Return the (X, Y) coordinate for the center point of the cell that contains the specified text.  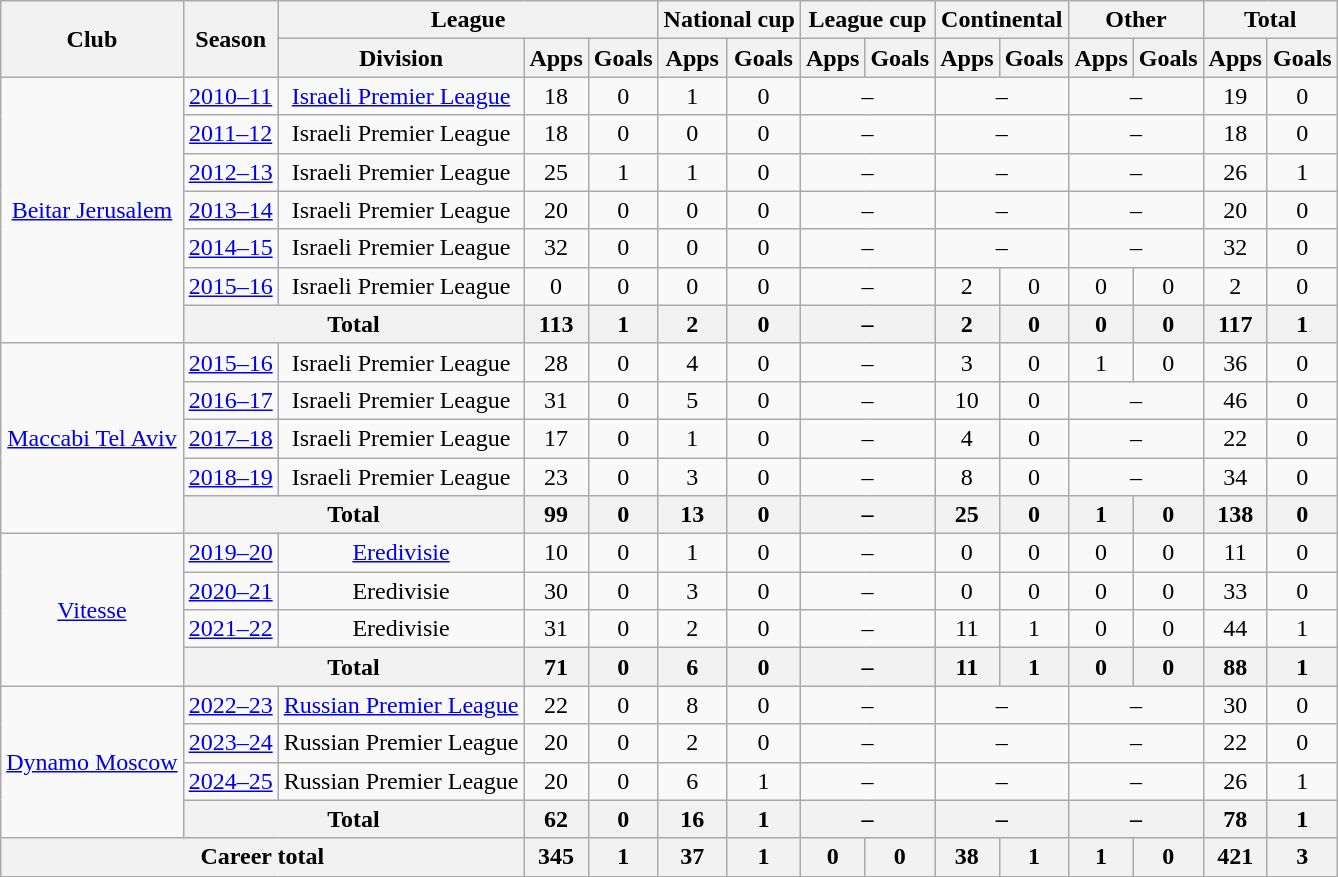
71 (556, 667)
13 (692, 515)
2020–21 (230, 591)
2013–14 (230, 210)
2017–18 (230, 438)
44 (1235, 629)
37 (692, 857)
113 (556, 324)
36 (1235, 362)
Maccabi Tel Aviv (92, 438)
Dynamo Moscow (92, 762)
Continental (1002, 20)
2011–12 (230, 134)
2018–19 (230, 477)
Career total (262, 857)
Vitesse (92, 610)
5 (692, 400)
99 (556, 515)
Club (92, 39)
Division (401, 58)
League cup (867, 20)
421 (1235, 857)
17 (556, 438)
16 (692, 819)
138 (1235, 515)
46 (1235, 400)
23 (556, 477)
78 (1235, 819)
2016–17 (230, 400)
Beitar Jerusalem (92, 210)
38 (967, 857)
2021–22 (230, 629)
Season (230, 39)
2012–13 (230, 172)
Other (1136, 20)
33 (1235, 591)
2024–25 (230, 781)
2019–20 (230, 553)
345 (556, 857)
28 (556, 362)
2023–24 (230, 743)
34 (1235, 477)
League (468, 20)
2014–15 (230, 248)
117 (1235, 324)
2010–11 (230, 96)
88 (1235, 667)
2022–23 (230, 705)
19 (1235, 96)
National cup (729, 20)
62 (556, 819)
